Output the [X, Y] coordinate of the center of the cell containing the given text.  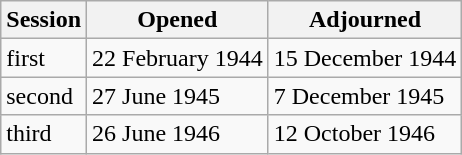
Session [44, 20]
7 December 1945 [365, 96]
12 October 1946 [365, 134]
Opened [178, 20]
15 December 1944 [365, 58]
27 June 1945 [178, 96]
first [44, 58]
26 June 1946 [178, 134]
22 February 1944 [178, 58]
third [44, 134]
second [44, 96]
Adjourned [365, 20]
